Identify which cell holds the provided text, then report its [x, y] central coordinate. 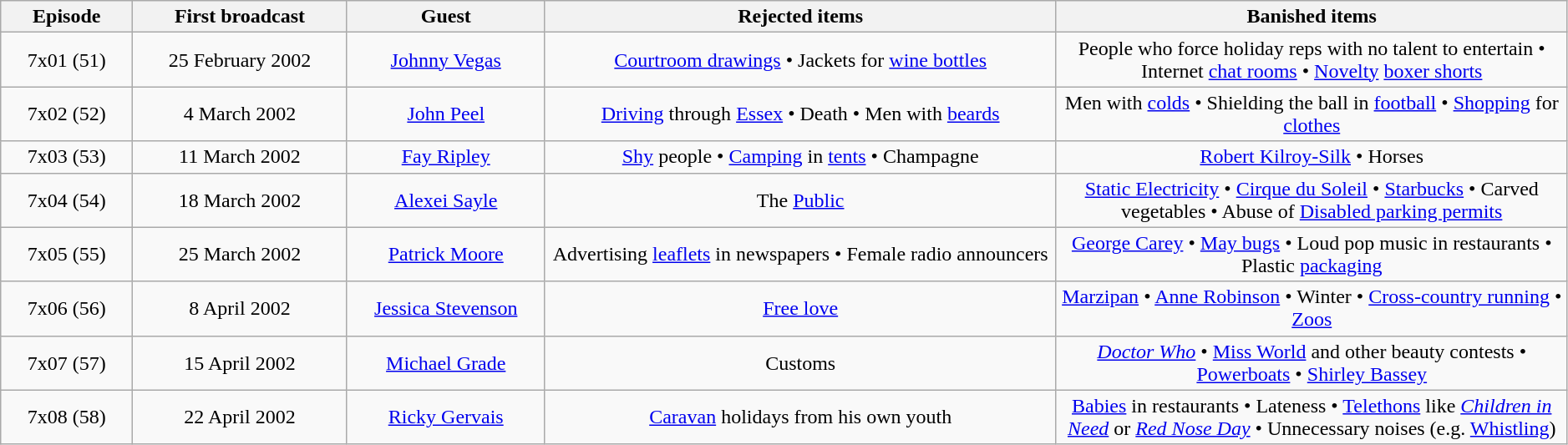
Driving through Essex • Death • Men with beards [800, 114]
Michael Grade [446, 362]
25 February 2002 [241, 60]
7x01 (51) [67, 60]
Caravan holidays from his own youth [800, 417]
Johnny Vegas [446, 60]
The Public [800, 200]
8 April 2002 [241, 309]
Guest [446, 17]
7x08 (58) [67, 417]
Patrick Moore [446, 254]
Rejected items [800, 17]
Alexei Sayle [446, 200]
Customs [800, 362]
Ricky Gervais [446, 417]
7x02 (52) [67, 114]
Robert Kilroy-Silk • Horses [1312, 157]
Babies in restaurants • Lateness • Telethons like Children in Need or Red Nose Day • Unnecessary noises (e.g. Whistling) [1312, 417]
Men with colds • Shielding the ball in football • Shopping for clothes [1312, 114]
15 April 2002 [241, 362]
Advertising leaflets in newspapers • Female radio announcers [800, 254]
Episode [67, 17]
Shy people • Camping in tents • Champagne [800, 157]
7x05 (55) [67, 254]
George Carey • May bugs • Loud pop music in restaurants • Plastic packaging [1312, 254]
18 March 2002 [241, 200]
4 March 2002 [241, 114]
Fay Ripley [446, 157]
7x04 (54) [67, 200]
22 April 2002 [241, 417]
Jessica Stevenson [446, 309]
People who force holiday reps with no talent to entertain • Internet chat rooms • Novelty boxer shorts [1312, 60]
7x07 (57) [67, 362]
11 March 2002 [241, 157]
John Peel [446, 114]
Static Electricity • Cirque du Soleil • Starbucks • Carved vegetables • Abuse of Disabled parking permits [1312, 200]
7x03 (53) [67, 157]
25 March 2002 [241, 254]
Marzipan • Anne Robinson • Winter • Cross-country running • Zoos [1312, 309]
Banished items [1312, 17]
Courtroom drawings • Jackets for wine bottles [800, 60]
Doctor Who • Miss World and other beauty contests • Powerboats • Shirley Bassey [1312, 362]
7x06 (56) [67, 309]
Free love [800, 309]
First broadcast [241, 17]
